Pinpoint the cell where the given text exists, returning its (x, y) midpoint coordinate. 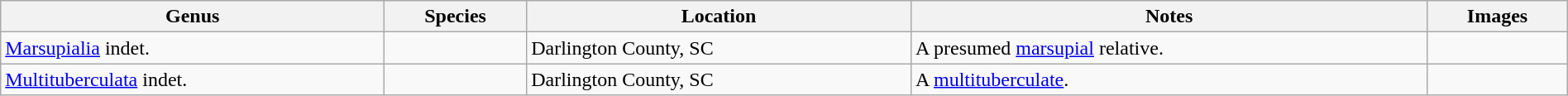
Genus (193, 17)
Multituberculata indet. (193, 79)
Images (1498, 17)
Notes (1169, 17)
A multituberculate. (1169, 79)
Location (719, 17)
A presumed marsupial relative. (1169, 48)
Species (456, 17)
Marsupialia indet. (193, 48)
